Output the (x, y) coordinate of the center of the cell containing the given text.  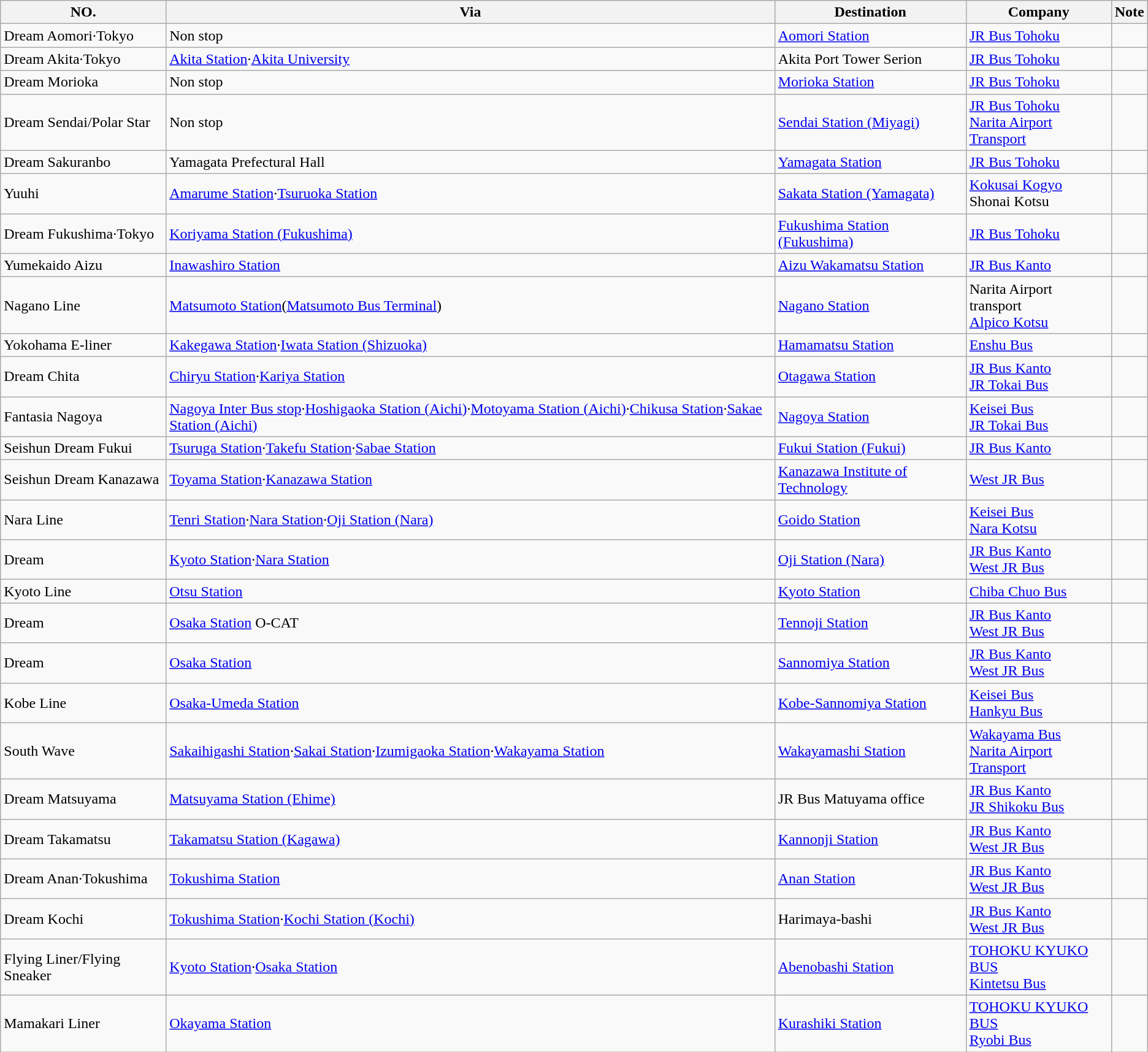
South Wave (83, 751)
Nagoya Inter Bus stop·Hoshigaoka Station (Aichi)·Motoyama Station (Aichi)·Chikusa Station·Sakae Station (Aichi) (471, 416)
Destination (870, 12)
Takamatsu Station (Kagawa) (471, 839)
Kanazawa Institute of Technology (870, 480)
Dream Matsuyama (83, 799)
Yuuhi (83, 194)
Sakata Station (Yamagata) (870, 194)
Chiba Chuo Bus (1039, 591)
Company (1039, 12)
Nagano Line (83, 305)
Otsu Station (471, 591)
Enshu Bus (1039, 345)
Abenobashi Station (870, 967)
Morioka Station (870, 82)
Matsuyama Station (Ehime) (471, 799)
Harimaya-bashi (870, 919)
West JR Bus (1039, 480)
Inawashiro Station (471, 265)
JR Bus TohokuNarita Airport Transport (1039, 122)
Keisei BusNara Kotsu (1039, 520)
Koriyama Station (Fukushima) (471, 233)
Matsumoto Station(Matsumoto Bus Terminal) (471, 305)
Via (471, 12)
Toyama Station·Kanazawa Station (471, 480)
Kurashiki Station (870, 1023)
Akita Station·Akita University (471, 59)
Kannonji Station (870, 839)
Hamamatsu Station (870, 345)
Yokohama E-liner (83, 345)
Oji Station (Nara) (870, 559)
Dream Sendai/Polar Star (83, 122)
Kakegawa Station·Iwata Station (Shizuoka) (471, 345)
Dream Chita (83, 377)
Aizu Wakamatsu Station (870, 265)
Okayama Station (471, 1023)
Kobe Line (83, 703)
Wakayamashi Station (870, 751)
Narita Airport transportAlpico Kotsu (1039, 305)
Fukushima Station (Fukushima) (870, 233)
Sakaihigashi Station·Sakai Station·Izumigaoka Station·Wakayama Station (471, 751)
Seishun Dream Kanazawa (83, 480)
Dream Akita·Tokyo (83, 59)
Yumekaido Aizu (83, 265)
Osaka Station (471, 662)
Sendai Station (Miyagi) (870, 122)
Anan Station (870, 878)
Otagawa Station (870, 377)
Kyoto Station·Osaka Station (471, 967)
TOHOKU KYUKO BUSKintetsu Bus (1039, 967)
Seishun Dream Fukui (83, 448)
Fantasia Nagoya (83, 416)
Kokusai KogyoShonai Kotsu (1039, 194)
Kyoto Station·Nara Station (471, 559)
Nagano Station (870, 305)
Tenri Station·Nara Station·Oji Station (Nara) (471, 520)
Kyoto Station (870, 591)
Amarume Station·Tsuruoka Station (471, 194)
Kobe-Sannomiya Station (870, 703)
JR Bus Matuyama office (870, 799)
Goido Station (870, 520)
NO. (83, 12)
JR Bus KantoJR Shikoku Bus (1039, 799)
Osaka-Umeda Station (471, 703)
Flying Liner/Flying Sneaker (83, 967)
Sannomiya Station (870, 662)
Dream Aomori·Tokyo (83, 36)
Chiryu Station·Kariya Station (471, 377)
Kyoto Line (83, 591)
Dream Fukushima·Tokyo (83, 233)
Keisei BusJR Tokai Bus (1039, 416)
Mamakari Liner (83, 1023)
Dream Takamatsu (83, 839)
Keisei BusHankyu Bus (1039, 703)
Dream Sakuranbo (83, 162)
TOHOKU KYUKO BUSRyobi Bus (1039, 1023)
Dream Morioka (83, 82)
Yamagata Station (870, 162)
Nara Line (83, 520)
Tsuruga Station·Takefu Station·Sabae Station (471, 448)
Wakayama BusNarita Airport Transport (1039, 751)
Nagoya Station (870, 416)
Akita Port Tower Serion (870, 59)
Yamagata Prefectural Hall (471, 162)
Dream Kochi (83, 919)
Tokushima Station (471, 878)
Dream Anan·Tokushima (83, 878)
Tennoji Station (870, 623)
Osaka Station O-CAT (471, 623)
JR Bus KantoJR Tokai Bus (1039, 377)
Fukui Station (Fukui) (870, 448)
Note (1130, 12)
Tokushima Station·Kochi Station (Kochi) (471, 919)
Aomori Station (870, 36)
